Scan for the cell matching the given text and deliver its (X, Y) coordinate at center. 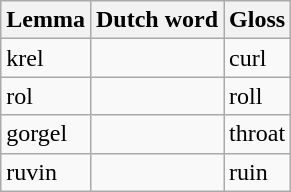
krel (46, 58)
gorgel (46, 134)
curl (258, 58)
roll (258, 96)
ruin (258, 172)
Gloss (258, 20)
rol (46, 96)
Lemma (46, 20)
Dutch word (156, 20)
ruvin (46, 172)
throat (258, 134)
